Identify which cell holds the provided text, then report its [x, y] central coordinate. 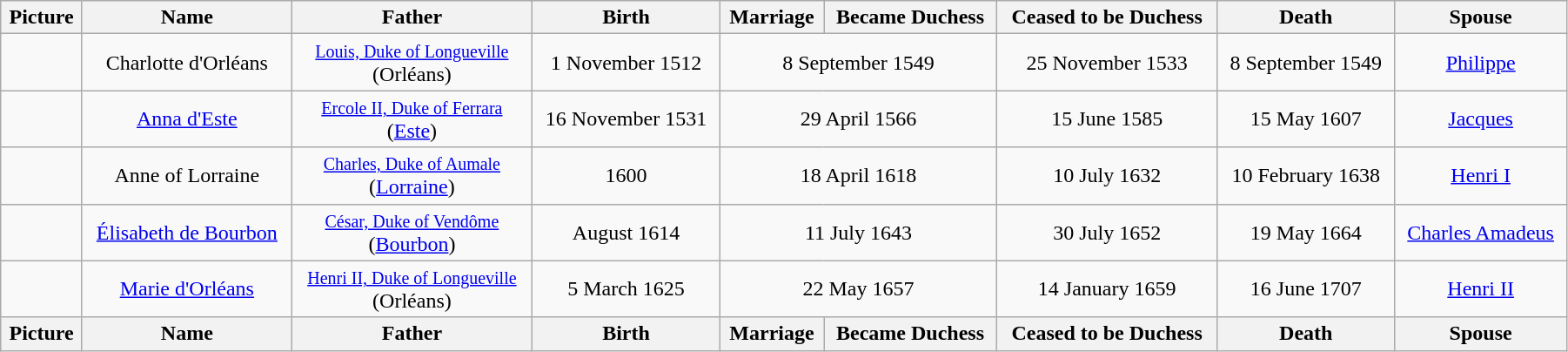
Philippe [1481, 63]
Henri II, Duke of Longueville(Orléans) [412, 289]
22 May 1657 [858, 289]
Jacques [1481, 118]
15 June 1585 [1107, 118]
11 July 1643 [858, 232]
Charlotte d'Orléans [186, 63]
14 January 1659 [1107, 289]
Henri I [1481, 176]
25 November 1533 [1107, 63]
19 May 1664 [1306, 232]
Marie d'Orléans [186, 289]
Anna d'Este [186, 118]
16 June 1707 [1306, 289]
29 April 1566 [858, 118]
August 1614 [627, 232]
Henri II [1481, 289]
1 November 1512 [627, 63]
5 March 1625 [627, 289]
Charles Amadeus [1481, 232]
10 July 1632 [1107, 176]
1600 [627, 176]
10 February 1638 [1306, 176]
Louis, Duke of Longueville(Orléans) [412, 63]
18 April 1618 [858, 176]
César, Duke of Vendôme(Bourbon) [412, 232]
Élisabeth de Bourbon [186, 232]
Ercole II, Duke of Ferrara(Este) [412, 118]
Charles, Duke of Aumale(Lorraine) [412, 176]
Anne of Lorraine [186, 176]
15 May 1607 [1306, 118]
16 November 1531 [627, 118]
30 July 1652 [1107, 232]
